Extract the [x, y] coordinate from the center of the cell holding the provided text.  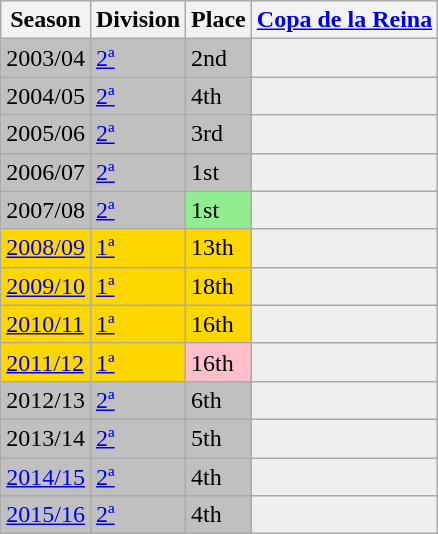
Season [46, 20]
2015/16 [46, 515]
2011/12 [46, 362]
5th [219, 438]
Place [219, 20]
2003/04 [46, 58]
2006/07 [46, 172]
Division [138, 20]
6th [219, 400]
2009/10 [46, 286]
2005/06 [46, 134]
2008/09 [46, 248]
2007/08 [46, 210]
2013/14 [46, 438]
2014/15 [46, 477]
2012/13 [46, 400]
2nd [219, 58]
2010/11 [46, 324]
13th [219, 248]
Copa de la Reina [344, 20]
3rd [219, 134]
2004/05 [46, 96]
18th [219, 286]
